Locate the cell with the specified text and output its [x, y] center coordinate. 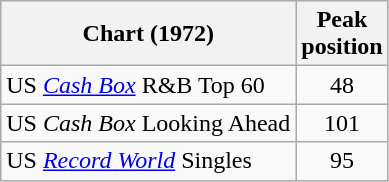
101 [342, 123]
US Cash Box R&B Top 60 [148, 85]
US Cash Box Looking Ahead [148, 123]
95 [342, 161]
Peakposition [342, 34]
Chart (1972) [148, 34]
48 [342, 85]
US Record World Singles [148, 161]
